Search for the cell housing the specified text and yield its [x, y] center coordinate. 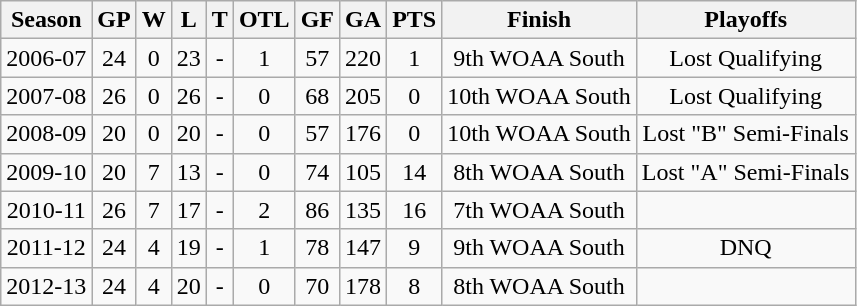
Lost "A" Semi-Finals [746, 172]
14 [414, 172]
147 [364, 248]
2006-07 [46, 58]
78 [317, 248]
Playoffs [746, 20]
86 [317, 210]
13 [188, 172]
2 [264, 210]
68 [317, 96]
T [220, 20]
GF [317, 20]
178 [364, 286]
74 [317, 172]
Finish [540, 20]
16 [414, 210]
70 [317, 286]
7th WOAA South [540, 210]
PTS [414, 20]
2010-11 [46, 210]
135 [364, 210]
W [154, 20]
Lost "B" Semi-Finals [746, 134]
9 [414, 248]
DNQ [746, 248]
OTL [264, 20]
GP [114, 20]
105 [364, 172]
2009-10 [46, 172]
17 [188, 210]
2008-09 [46, 134]
Season [46, 20]
220 [364, 58]
19 [188, 248]
205 [364, 96]
GA [364, 20]
23 [188, 58]
L [188, 20]
176 [364, 134]
8 [414, 286]
2007-08 [46, 96]
2011-12 [46, 248]
2012-13 [46, 286]
